Find where the given text appears and provide that cell's center as [x, y] coordinate. 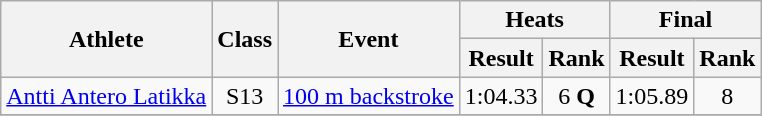
100 m backstroke [369, 96]
6 Q [576, 96]
Class [245, 39]
Athlete [106, 39]
1:04.33 [501, 96]
Final [686, 20]
8 [728, 96]
Antti Antero Latikka [106, 96]
Heats [534, 20]
S13 [245, 96]
1:05.89 [652, 96]
Event [369, 39]
